Output the [X, Y] coordinate of the center of the cell containing the given text.  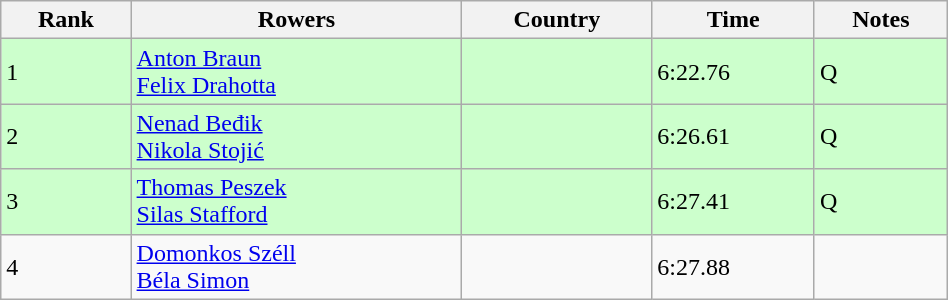
6:27.41 [734, 202]
Domonkos SzéllBéla Simon [296, 266]
Nenad BeđikNikola Stojić [296, 136]
2 [66, 136]
3 [66, 202]
Rowers [296, 20]
Thomas PeszekSilas Stafford [296, 202]
Anton BraunFelix Drahotta [296, 72]
4 [66, 266]
1 [66, 72]
Time [734, 20]
6:27.88 [734, 266]
Country [557, 20]
Notes [880, 20]
6:22.76 [734, 72]
6:26.61 [734, 136]
Rank [66, 20]
